Pinpoint the cell where the given text exists, returning its (x, y) midpoint coordinate. 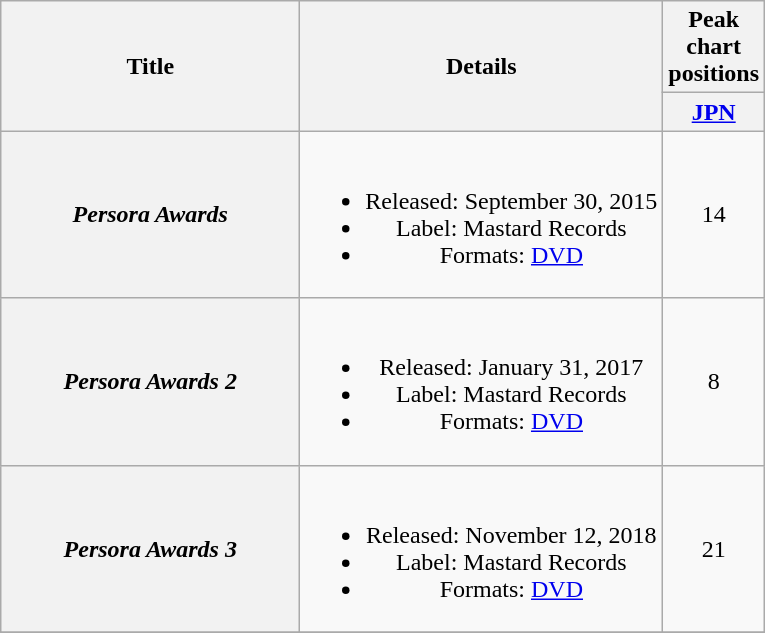
JPN (714, 112)
Persora Awards 2 (150, 382)
Persora Awards 3 (150, 548)
Released: January 31, 2017Label: Mastard RecordsFormats: DVD (482, 382)
8 (714, 382)
Details (482, 66)
Released: September 30, 2015Label: Mastard RecordsFormats: DVD (482, 214)
Released: November 12, 2018Label: Mastard RecordsFormats: DVD (482, 548)
Title (150, 66)
14 (714, 214)
Persora Awards (150, 214)
Peak chart positions (714, 47)
21 (714, 548)
